Find where the given text appears and provide that cell's center as [x, y] coordinate. 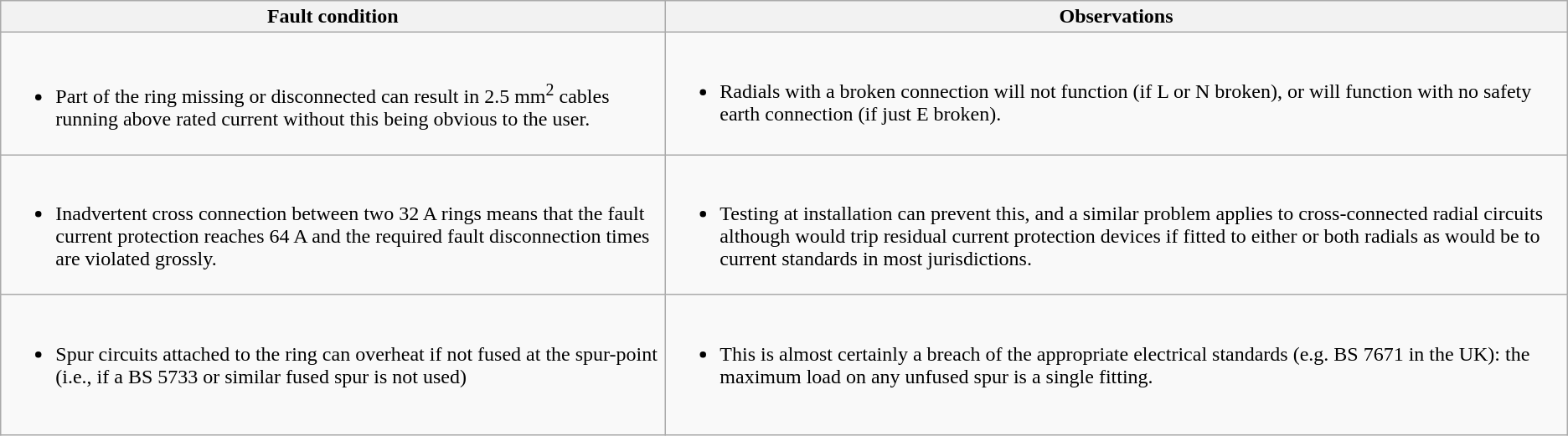
Fault condition [333, 17]
Part of the ring missing or disconnected can result in 2.5 mm2 cables running above rated current without this being obvious to the user. [333, 94]
Observations [1116, 17]
Radials with a broken connection will not function (if L or N broken), or will function with no safety earth connection (if just E broken). [1116, 94]
Spur circuits attached to the ring can overheat if not fused at the spur-point (i.e., if a BS 5733 or similar fused spur is not used) [333, 365]
